For the text-containing cell, return its midpoint in [x, y] coordinate format. 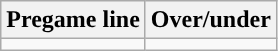
Pregame line [74, 20]
Over/under [210, 20]
